Detect which cell encompasses the target text, then output its [X, Y] center coordinate. 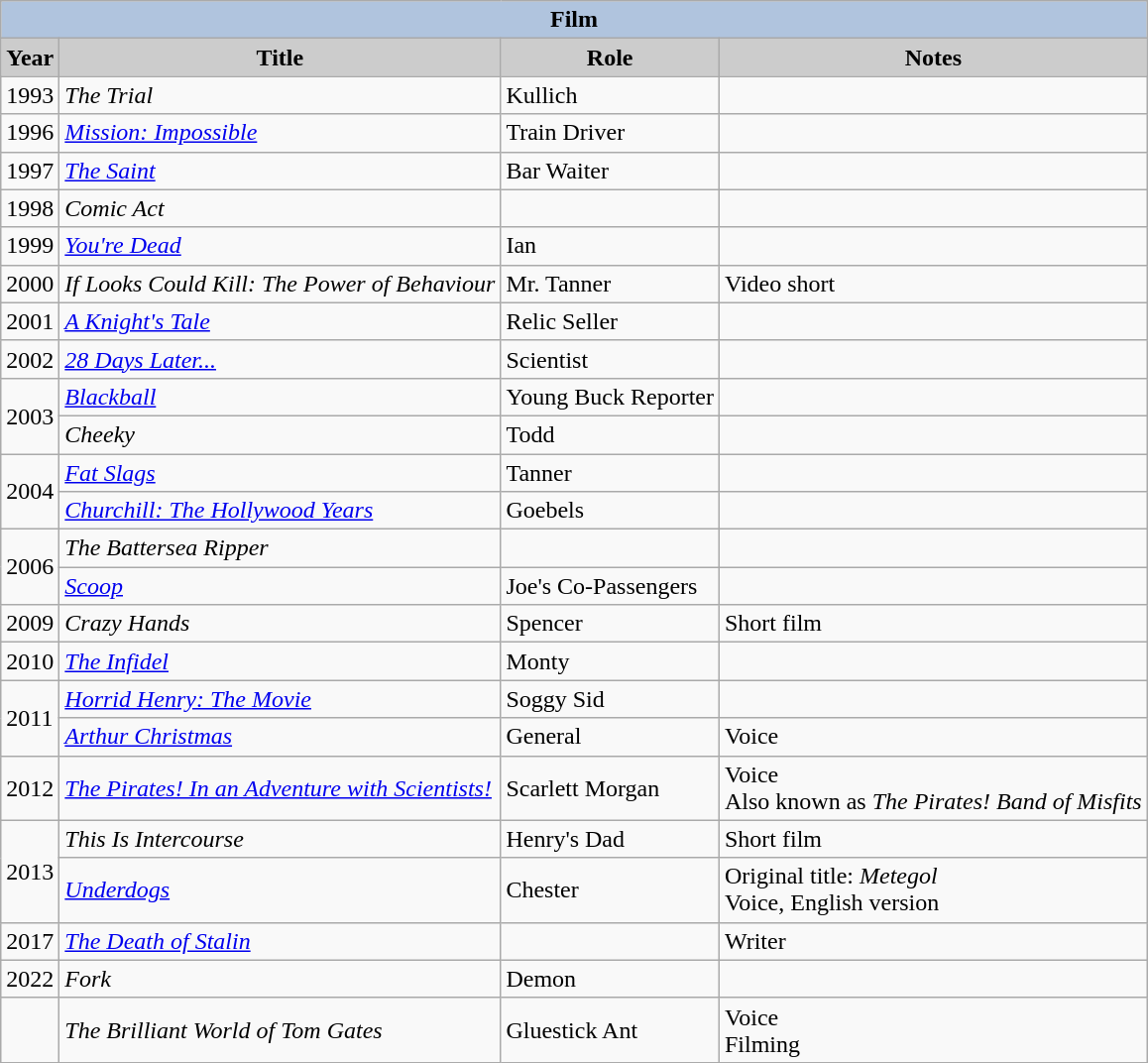
1998 [30, 208]
Video short [933, 284]
Todd [611, 434]
Goebels [611, 511]
Title [280, 58]
The Saint [280, 171]
Gluestick Ant [611, 1029]
2010 [30, 661]
You're Dead [280, 246]
Voice Filming [933, 1029]
Cheeky [280, 434]
2002 [30, 359]
Scarlett Morgan [611, 787]
Fork [280, 979]
1999 [30, 246]
1996 [30, 133]
This Is Intercourse [280, 839]
The Infidel [280, 661]
Scoop [280, 586]
The Trial [280, 95]
A Knight's Tale [280, 321]
The Brilliant World of Tom Gates [280, 1029]
Henry's Dad [611, 839]
The Death of Stalin [280, 941]
Train Driver [611, 133]
Tanner [611, 473]
1993 [30, 95]
General [611, 737]
Arthur Christmas [280, 737]
Blackball [280, 397]
2017 [30, 941]
Crazy Hands [280, 624]
Original title: Metegol Voice, English version [933, 890]
Bar Waiter [611, 171]
2012 [30, 787]
Horrid Henry: The Movie [280, 699]
2011 [30, 718]
2013 [30, 871]
2006 [30, 567]
Scientist [611, 359]
Year [30, 58]
Voice [933, 737]
2000 [30, 284]
Role [611, 58]
Fat Slags [280, 473]
2009 [30, 624]
If Looks Could Kill: The Power of Behaviour [280, 284]
1997 [30, 171]
Mission: Impossible [280, 133]
2001 [30, 321]
Underdogs [280, 890]
Chester [611, 890]
Voice Also known as The Pirates! Band of Misfits [933, 787]
Ian [611, 246]
Churchill: The Hollywood Years [280, 511]
Mr. Tanner [611, 284]
Joe's Co-Passengers [611, 586]
28 Days Later... [280, 359]
Notes [933, 58]
Writer [933, 941]
Monty [611, 661]
2022 [30, 979]
Spencer [611, 624]
Comic Act [280, 208]
Young Buck Reporter [611, 397]
The Pirates! In an Adventure with Scientists! [280, 787]
The Battersea Ripper [280, 548]
Film [574, 20]
Kullich [611, 95]
2003 [30, 415]
Relic Seller [611, 321]
Soggy Sid [611, 699]
Demon [611, 979]
2004 [30, 492]
